Output the [X, Y] coordinate of the center of the cell containing the given text.  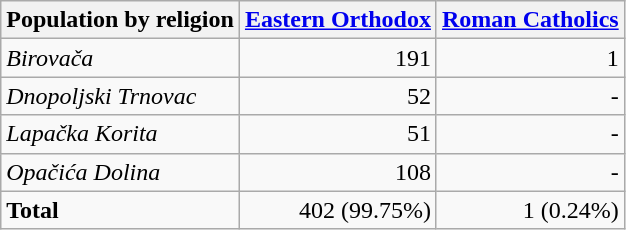
108 [338, 172]
Lapačka Korita [120, 134]
Opačića Dolina [120, 172]
Total [120, 210]
Roman Catholics [530, 20]
51 [338, 134]
52 [338, 96]
191 [338, 58]
Population by religion [120, 20]
Eastern Orthodox [338, 20]
402 (99.75%) [338, 210]
Birovača [120, 58]
1 (0.24%) [530, 210]
Dnopoljski Trnovac [120, 96]
1 [530, 58]
